Locate the cell with the specified text and output its [X, Y] center coordinate. 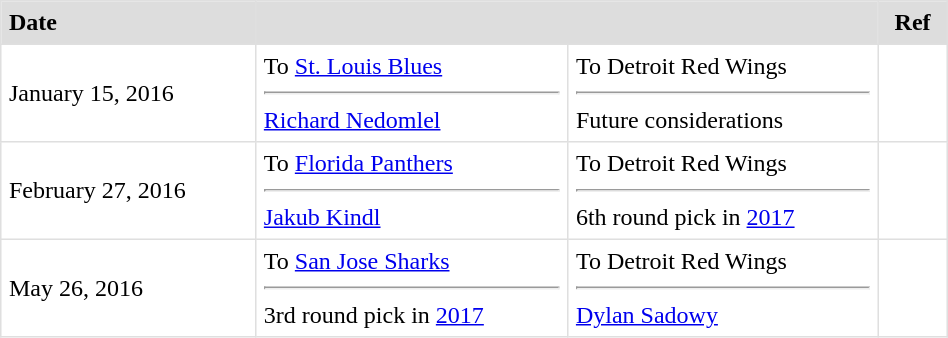
February 27, 2016 [128, 191]
January 15, 2016 [128, 93]
May 26, 2016 [128, 288]
Ref [912, 23]
To Detroit Red Wings 6th round pick in 2017 [723, 191]
To Detroit Red Wings Dylan Sadowy [723, 288]
To San Jose Sharks 3rd round pick in 2017 [412, 288]
To St. Louis Blues Richard Nedomlel [412, 93]
To Florida Panthers Jakub Kindl [412, 191]
To Detroit Red Wings Future considerations [723, 93]
Date [128, 23]
